Determine the (x, y) coordinate at the center of the cell enclosing the given text.  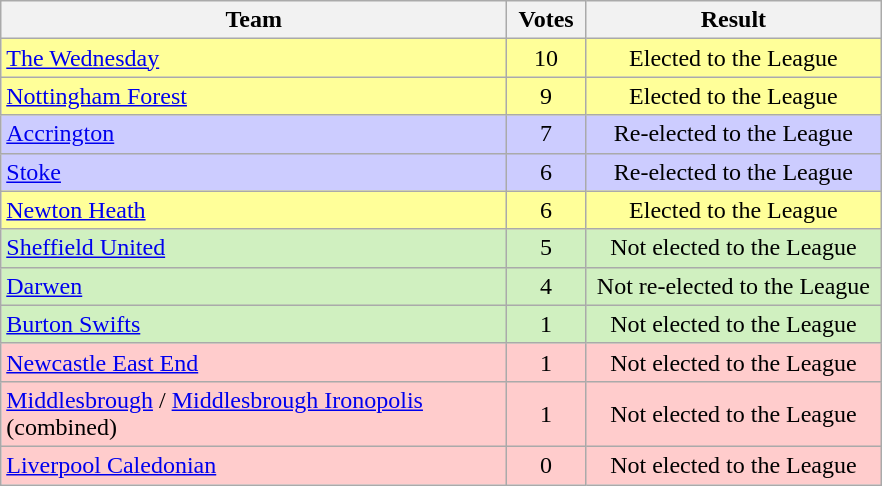
Middlesbrough / Middlesbrough Ironopolis (combined) (254, 414)
Votes (546, 20)
5 (546, 248)
Darwen (254, 286)
Liverpool Caledonian (254, 465)
Newton Heath (254, 210)
0 (546, 465)
Not re-elected to the League (733, 286)
Nottingham Forest (254, 96)
Stoke (254, 172)
9 (546, 96)
7 (546, 134)
Team (254, 20)
Sheffield United (254, 248)
Accrington (254, 134)
Newcastle East End (254, 362)
4 (546, 286)
10 (546, 58)
The Wednesday (254, 58)
Burton Swifts (254, 324)
Result (733, 20)
